Find where the given text appears and provide that cell's center as [x, y] coordinate. 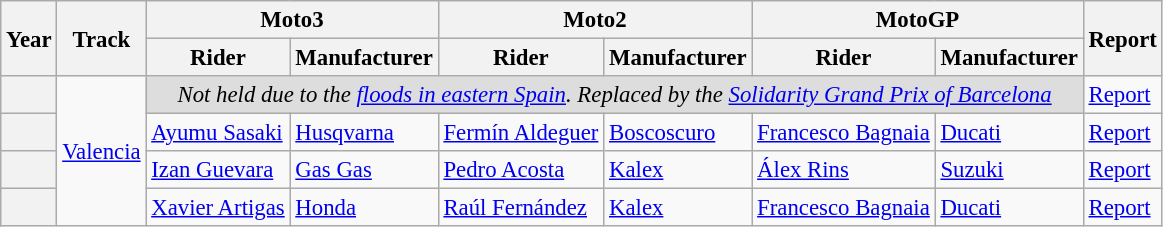
Moto3 [292, 20]
Moto2 [595, 20]
Ayumu Sasaki [218, 133]
Boscoscuro [678, 133]
Honda [364, 208]
Xavier Artigas [218, 208]
Year [29, 38]
Raúl Fernández [521, 208]
Álex Rins [844, 170]
Izan Guevara [218, 170]
Valencia [102, 151]
Gas Gas [364, 170]
Not held due to the floods in eastern Spain. Replaced by the Solidarity Grand Prix of Barcelona [614, 95]
Track [102, 38]
Husqvarna [364, 133]
MotoGP [918, 20]
Suzuki [1009, 170]
Pedro Acosta [521, 170]
Fermín Aldeguer [521, 133]
